Find where the given text appears and provide that cell's center as [x, y] coordinate. 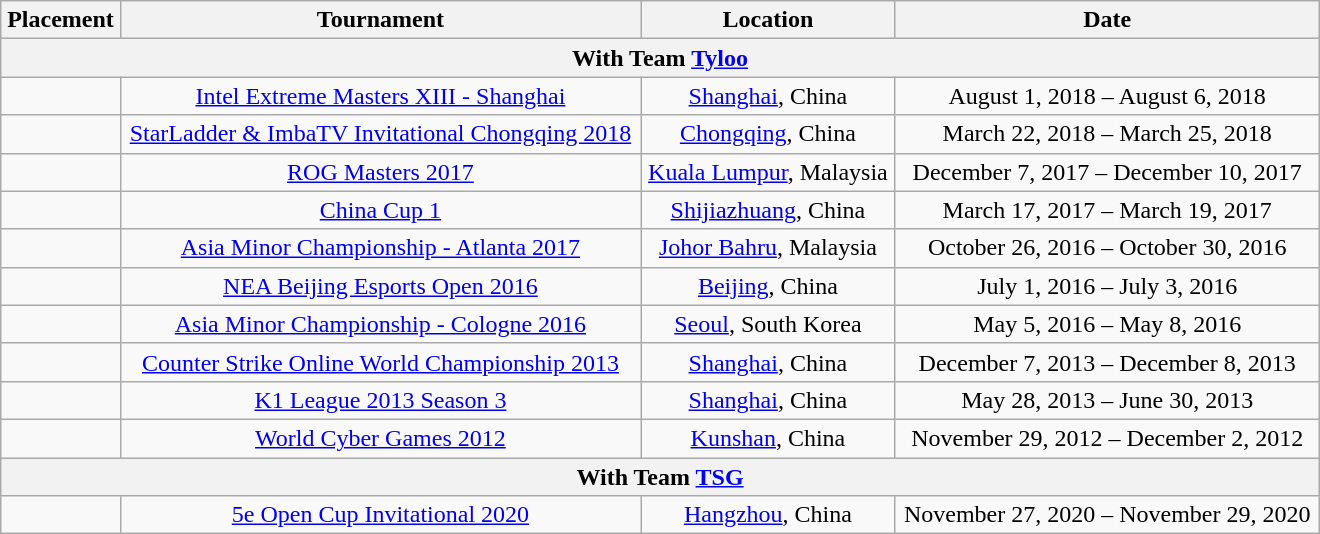
World Cyber Games 2012 [380, 438]
Shijiazhuang, China [768, 210]
December 7, 2013 – December 8, 2013 [1107, 362]
Location [768, 20]
March 22, 2018 – March 25, 2018 [1107, 134]
October 26, 2016 – October 30, 2016 [1107, 248]
With Team Tyloo [660, 58]
Kunshan, China [768, 438]
August 1, 2018 – August 6, 2018 [1107, 96]
July 1, 2016 – July 3, 2016 [1107, 286]
Intel Extreme Masters XIII - Shanghai [380, 96]
China Cup 1 [380, 210]
Date [1107, 20]
Placement [60, 20]
Asia Minor Championship - Cologne 2016 [380, 324]
November 29, 2012 – December 2, 2012 [1107, 438]
Seoul, South Korea [768, 324]
Counter Strike Online World Championship 2013 [380, 362]
May 28, 2013 – June 30, 2013 [1107, 400]
March 17, 2017 – March 19, 2017 [1107, 210]
Hangzhou, China [768, 515]
Johor Bahru, Malaysia [768, 248]
NEA Beijing Esports Open 2016 [380, 286]
Chongqing, China [768, 134]
November 27, 2020 – November 29, 2020 [1107, 515]
K1 League 2013 Season 3 [380, 400]
ROG Masters 2017 [380, 172]
Tournament [380, 20]
May 5, 2016 – May 8, 2016 [1107, 324]
Kuala Lumpur, Malaysia [768, 172]
5e Open Cup Invitational 2020 [380, 515]
Asia Minor Championship - Atlanta 2017 [380, 248]
Beijing, China [768, 286]
December 7, 2017 – December 10, 2017 [1107, 172]
With Team TSG [660, 477]
StarLadder & ImbaTV Invitational Chongqing 2018 [380, 134]
